Return [x, y] of the center of cell containing provided text 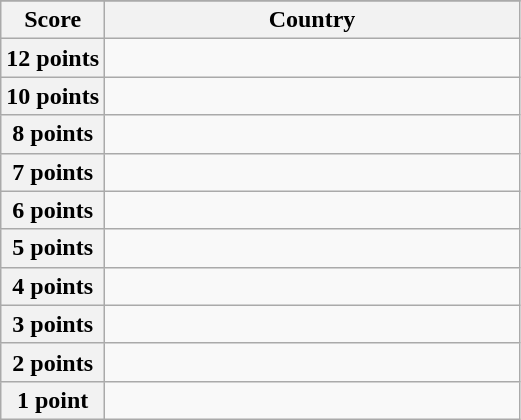
3 points [53, 324]
7 points [53, 172]
Score [53, 20]
12 points [53, 58]
2 points [53, 362]
5 points [53, 248]
1 point [53, 400]
4 points [53, 286]
10 points [53, 96]
8 points [53, 134]
6 points [53, 210]
Country [312, 20]
